Provide the [X, Y] coordinate of the cell's center where the given text is located.  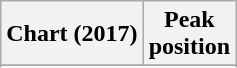
Peakposition [189, 34]
Chart (2017) [72, 34]
